Detect which cell encompasses the target text, then output its (x, y) center coordinate. 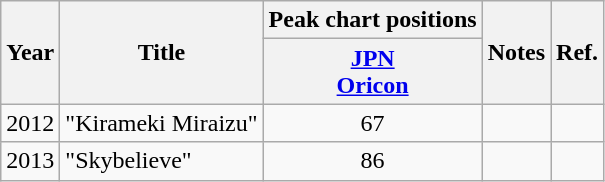
JPNOricon (372, 72)
Peak chart positions (372, 20)
Year (30, 52)
Notes (516, 52)
"Kirameki Miraizu" (162, 123)
2012 (30, 123)
Title (162, 52)
67 (372, 123)
Ref. (578, 52)
86 (372, 161)
"Skybelieve" (162, 161)
2013 (30, 161)
